Provide the [x, y] coordinate of the cell's center where the given text is located.  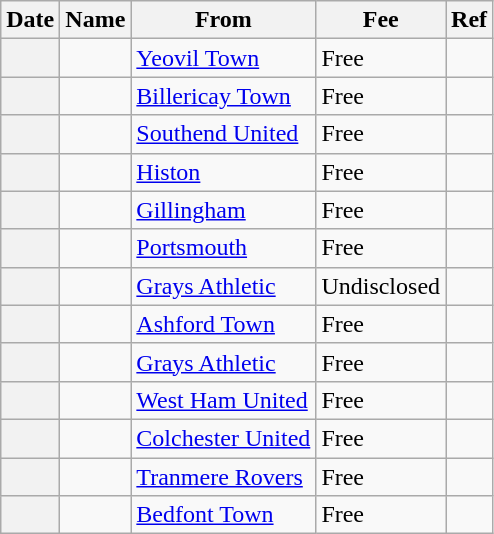
Fee [381, 20]
Colchester United [224, 438]
Undisclosed [381, 286]
From [224, 20]
Ashford Town [224, 324]
Name [96, 20]
Portsmouth [224, 248]
Billericay Town [224, 96]
Ref [470, 20]
Bedfont Town [224, 515]
Southend United [224, 134]
Histon [224, 172]
West Ham United [224, 400]
Yeovil Town [224, 58]
Date [30, 20]
Tranmere Rovers [224, 477]
Gillingham [224, 210]
